For the text-containing cell, return its midpoint in [x, y] coordinate format. 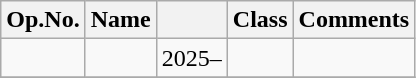
Class [260, 20]
Op.No. [43, 20]
Name [120, 20]
2025– [192, 58]
Comments [354, 20]
